Return (x, y) of the center of cell containing provided text 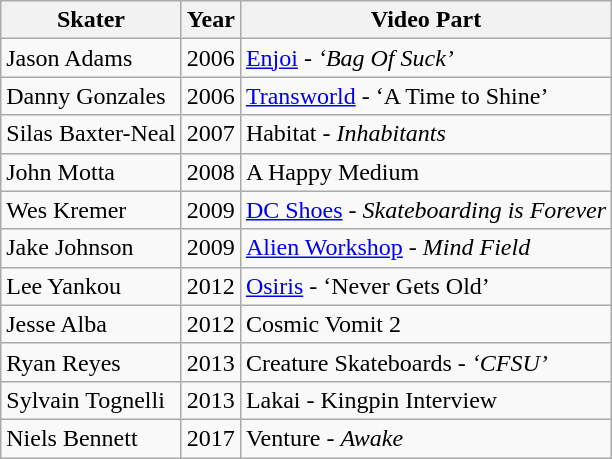
2007 (210, 134)
Cosmic Vomit 2 (426, 324)
A Happy Medium (426, 172)
Creature Skateboards - ‘CFSU’ (426, 362)
Sylvain Tognelli (92, 400)
Jake Johnson (92, 248)
2017 (210, 438)
Enjoi - ‘Bag Of Suck’ (426, 58)
Transworld - ‘A Time to Shine’ (426, 96)
Danny Gonzales (92, 96)
Lakai - Kingpin Interview (426, 400)
2008 (210, 172)
DC Shoes - Skateboarding is Forever (426, 210)
Jesse Alba (92, 324)
Niels Bennett (92, 438)
Venture - Awake (426, 438)
Skater (92, 20)
Ryan Reyes (92, 362)
Video Part (426, 20)
Habitat - Inhabitants (426, 134)
Osiris - ‘Never Gets Old’ (426, 286)
Lee Yankou (92, 286)
Jason Adams (92, 58)
John Motta (92, 172)
Alien Workshop - Mind Field (426, 248)
Wes Kremer (92, 210)
Year (210, 20)
Silas Baxter-Neal (92, 134)
